For the text-containing cell, return its midpoint in (X, Y) coordinate format. 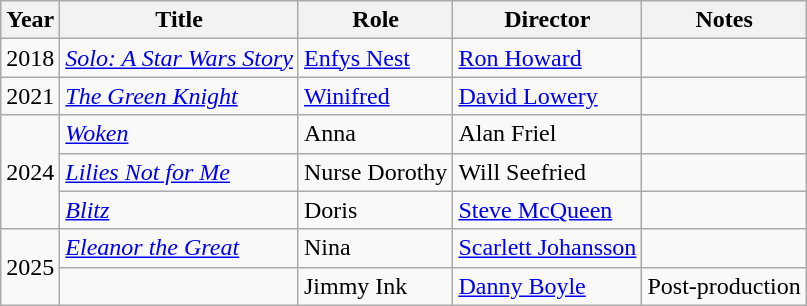
Notes (724, 20)
Year (30, 20)
Steve McQueen (548, 210)
Enfys Nest (375, 58)
Role (375, 20)
2025 (30, 267)
2021 (30, 96)
Will Seefried (548, 172)
Woken (180, 134)
Title (180, 20)
David Lowery (548, 96)
Winifred (375, 96)
Director (548, 20)
Anna (375, 134)
Danny Boyle (548, 286)
Ron Howard (548, 58)
Solo: A Star Wars Story (180, 58)
Jimmy Ink (375, 286)
Alan Friel (548, 134)
Blitz (180, 210)
Scarlett Johansson (548, 248)
Eleanor the Great (180, 248)
The Green Knight (180, 96)
Nurse Dorothy (375, 172)
Lilies Not for Me (180, 172)
2024 (30, 172)
2018 (30, 58)
Nina (375, 248)
Doris (375, 210)
Post-production (724, 286)
